Scan for the cell matching the given text and deliver its (x, y) coordinate at center. 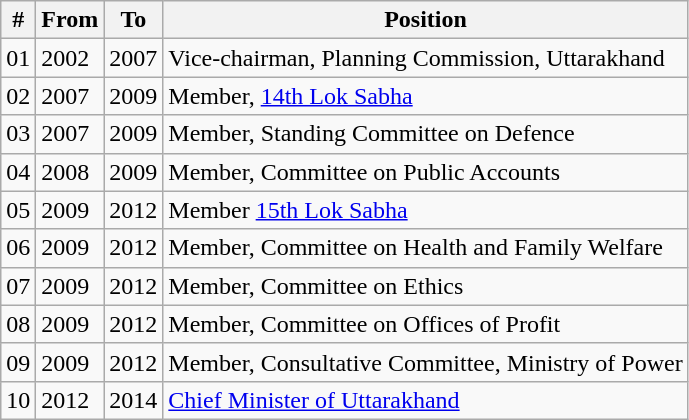
Member, Committee on Health and Family Welfare (426, 248)
06 (18, 248)
Position (426, 20)
Member 15th Lok Sabha (426, 210)
2002 (70, 58)
Vice-chairman, Planning Commission, Uttarakhand (426, 58)
# (18, 20)
Member, Committee on Public Accounts (426, 172)
2008 (70, 172)
01 (18, 58)
To (134, 20)
Member, Committee on Offices of Profit (426, 324)
2014 (134, 400)
Chief Minister of Uttarakhand (426, 400)
Member, 14th Lok Sabha (426, 96)
04 (18, 172)
05 (18, 210)
03 (18, 134)
Member, Consultative Committee, Ministry of Power (426, 362)
02 (18, 96)
Member, Committee on Ethics (426, 286)
08 (18, 324)
07 (18, 286)
10 (18, 400)
09 (18, 362)
From (70, 20)
Member, Standing Committee on Defence (426, 134)
